Identify which cell holds the provided text, then report its (x, y) central coordinate. 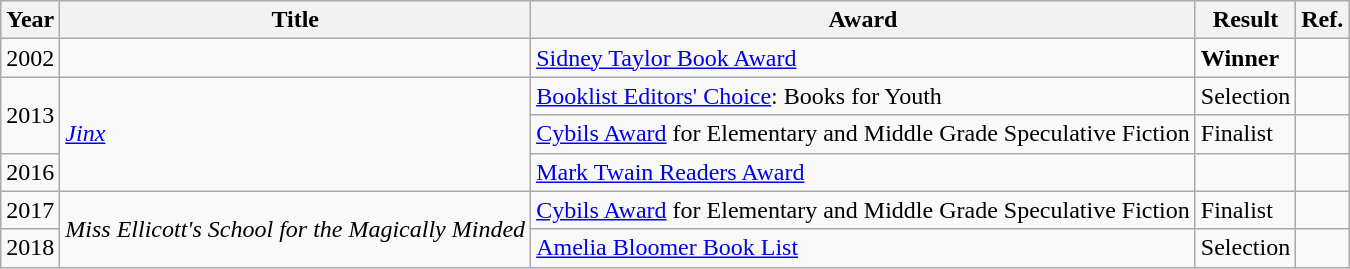
Result (1245, 20)
Miss Ellicott's School for the Magically Minded (296, 229)
Sidney Taylor Book Award (864, 58)
Amelia Bloomer Book List (864, 248)
2018 (30, 248)
Ref. (1322, 20)
2016 (30, 172)
Title (296, 20)
Year (30, 20)
Booklist Editors' Choice: Books for Youth (864, 96)
2002 (30, 58)
Mark Twain Readers Award (864, 172)
Jinx (296, 134)
Award (864, 20)
2017 (30, 210)
Winner (1245, 58)
2013 (30, 115)
